Capture the cell that displays the provided text and extract its (X, Y) central coordinate. 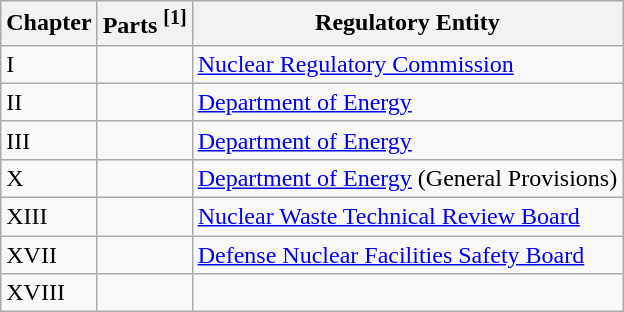
Nuclear Waste Technical Review Board (407, 217)
XIII (49, 217)
X (49, 178)
III (49, 140)
Regulatory Entity (407, 24)
XVIII (49, 293)
Nuclear Regulatory Commission (407, 64)
Parts [1] (144, 24)
Defense Nuclear Facilities Safety Board (407, 255)
Department of Energy (General Provisions) (407, 178)
Chapter (49, 24)
II (49, 102)
I (49, 64)
XVII (49, 255)
